For the text-containing cell, return its midpoint in (X, Y) coordinate format. 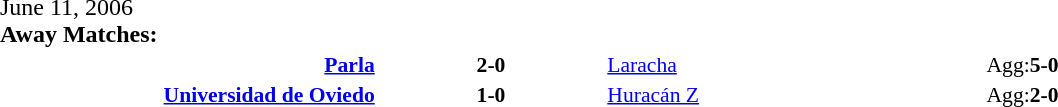
Laracha (795, 64)
2-0 (492, 64)
